Identify which cell holds the provided text, then report its [x, y] central coordinate. 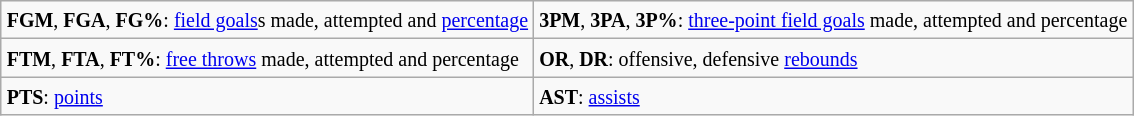
AST: assists [834, 96]
FTM, FTA, FT%: free throws made, attempted and percentage [267, 58]
3PM, 3PA, 3P%: three-point field goals made, attempted and percentage [834, 20]
FGM, FGA, FG%: field goalss made, attempted and percentage [267, 20]
OR, DR: offensive, defensive rebounds [834, 58]
PTS: points [267, 96]
